Determine the [x, y] coordinate at the center of the cell enclosing the given text.  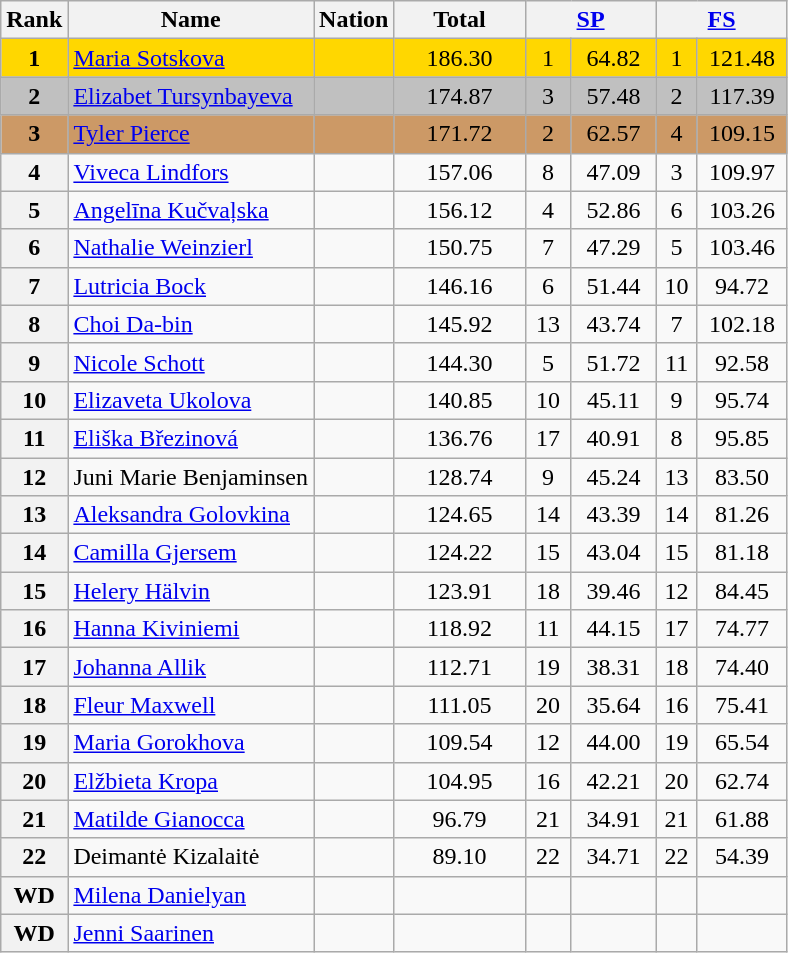
186.30 [460, 58]
Tyler Pierce [191, 134]
Name [191, 20]
Matilde Gianocca [191, 819]
51.44 [614, 286]
144.30 [460, 362]
84.45 [742, 591]
89.10 [460, 857]
174.87 [460, 96]
43.74 [614, 324]
Deimantė Kizalaitė [191, 857]
111.05 [460, 705]
65.54 [742, 743]
38.31 [614, 667]
102.18 [742, 324]
62.57 [614, 134]
Total [460, 20]
Elžbieta Kropa [191, 781]
81.26 [742, 515]
103.26 [742, 210]
Rank [34, 20]
145.92 [460, 324]
42.21 [614, 781]
123.91 [460, 591]
103.46 [742, 248]
Maria Sotskova [191, 58]
171.72 [460, 134]
61.88 [742, 819]
124.65 [460, 515]
Elizabet Tursynbayeva [191, 96]
Milena Danielyan [191, 895]
74.40 [742, 667]
Jenni Saarinen [191, 933]
146.16 [460, 286]
118.92 [460, 629]
121.48 [742, 58]
40.91 [614, 438]
Eliška Březinová [191, 438]
Choi Da-bin [191, 324]
156.12 [460, 210]
95.85 [742, 438]
112.71 [460, 667]
Viveca Lindfors [191, 172]
Fleur Maxwell [191, 705]
Camilla Gjersem [191, 553]
43.04 [614, 553]
44.00 [614, 743]
94.72 [742, 286]
128.74 [460, 477]
45.11 [614, 400]
Juni Marie Benjaminsen [191, 477]
Aleksandra Golovkina [191, 515]
62.74 [742, 781]
57.48 [614, 96]
52.86 [614, 210]
Lutricia Bock [191, 286]
81.18 [742, 553]
109.54 [460, 743]
51.72 [614, 362]
140.85 [460, 400]
Nicole Schott [191, 362]
Nathalie Weinzierl [191, 248]
Johanna Allik [191, 667]
75.41 [742, 705]
109.97 [742, 172]
74.77 [742, 629]
136.76 [460, 438]
Angelīna Kučvaļska [191, 210]
150.75 [460, 248]
43.39 [614, 515]
157.06 [460, 172]
104.95 [460, 781]
34.91 [614, 819]
SP [590, 20]
34.71 [614, 857]
47.09 [614, 172]
Maria Gorokhova [191, 743]
109.15 [742, 134]
Elizaveta Ukolova [191, 400]
Helery Hälvin [191, 591]
92.58 [742, 362]
44.15 [614, 629]
96.79 [460, 819]
117.39 [742, 96]
Hanna Kiviniemi [191, 629]
FS [722, 20]
39.46 [614, 591]
Nation [354, 20]
45.24 [614, 477]
54.39 [742, 857]
35.64 [614, 705]
83.50 [742, 477]
47.29 [614, 248]
64.82 [614, 58]
124.22 [460, 553]
95.74 [742, 400]
